Detect which cell encompasses the target text, then output its [x, y] center coordinate. 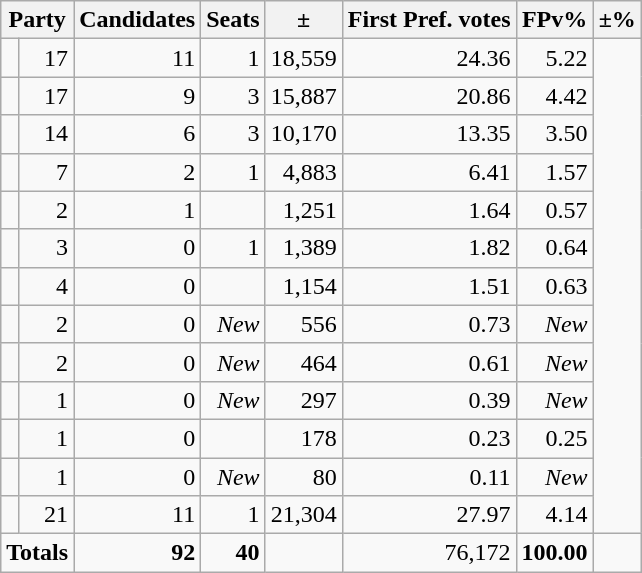
1.64 [429, 210]
15,887 [304, 96]
1,389 [304, 248]
± [304, 20]
0.23 [429, 438]
5.22 [554, 58]
10,170 [304, 134]
20.86 [429, 96]
1.57 [554, 172]
Candidates [138, 20]
4.42 [554, 96]
3.50 [554, 134]
40 [233, 553]
0.73 [429, 324]
0.57 [554, 210]
21,304 [304, 515]
Seats [233, 20]
1,154 [304, 286]
Totals [38, 553]
±% [617, 20]
4,883 [304, 172]
1.82 [429, 248]
0.25 [554, 438]
0.63 [554, 286]
4.14 [554, 515]
92 [138, 553]
FPv% [554, 20]
18,559 [304, 58]
7 [46, 172]
9 [138, 96]
24.36 [429, 58]
0.11 [429, 477]
1.51 [429, 286]
21 [46, 515]
297 [304, 400]
13.35 [429, 134]
556 [304, 324]
27.97 [429, 515]
4 [46, 286]
100.00 [554, 553]
14 [46, 134]
76,172 [429, 553]
Party [38, 20]
0.39 [429, 400]
80 [304, 477]
0.61 [429, 362]
6.41 [429, 172]
464 [304, 362]
1,251 [304, 210]
0.64 [554, 248]
178 [304, 438]
First Pref. votes [429, 20]
6 [138, 134]
